Extract the [x, y] coordinate from the center of the cell holding the provided text.  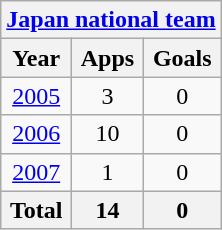
Japan national team [111, 20]
2007 [36, 172]
Goals [182, 58]
Total [36, 210]
Year [36, 58]
2005 [36, 96]
1 [108, 172]
14 [108, 210]
3 [108, 96]
2006 [36, 134]
10 [108, 134]
Apps [108, 58]
